Output the (x, y) coordinate of the center of the cell containing the given text.  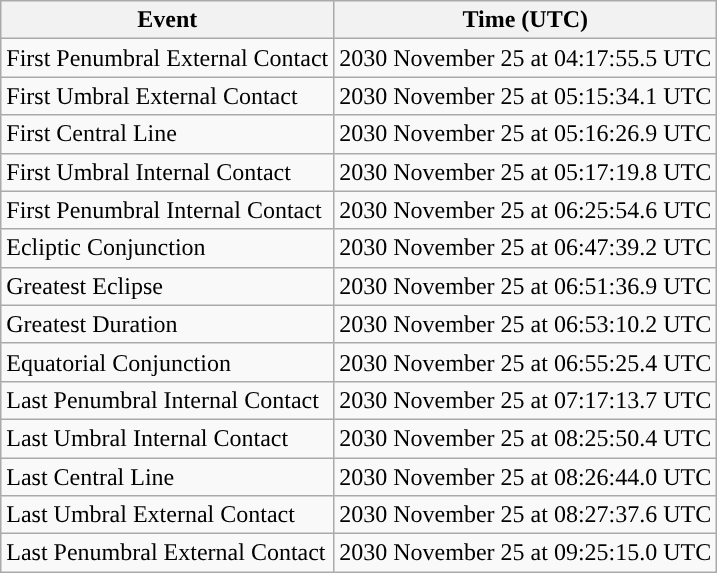
2030 November 25 at 05:17:19.8 UTC (526, 172)
First Umbral External Contact (168, 96)
First Central Line (168, 134)
2030 November 25 at 08:26:44.0 UTC (526, 477)
Last Penumbral External Contact (168, 553)
Last Umbral Internal Contact (168, 438)
2030 November 25 at 04:17:55.5 UTC (526, 58)
2030 November 25 at 05:16:26.9 UTC (526, 134)
2030 November 25 at 08:27:37.6 UTC (526, 515)
Last Umbral External Contact (168, 515)
Equatorial Conjunction (168, 362)
Time (UTC) (526, 20)
2030 November 25 at 06:25:54.6 UTC (526, 210)
2030 November 25 at 09:25:15.0 UTC (526, 553)
Event (168, 20)
Last Central Line (168, 477)
2030 November 25 at 05:15:34.1 UTC (526, 96)
2030 November 25 at 08:25:50.4 UTC (526, 438)
2030 November 25 at 06:55:25.4 UTC (526, 362)
2030 November 25 at 06:51:36.9 UTC (526, 286)
Greatest Duration (168, 324)
Greatest Eclipse (168, 286)
First Penumbral Internal Contact (168, 210)
First Umbral Internal Contact (168, 172)
2030 November 25 at 06:53:10.2 UTC (526, 324)
2030 November 25 at 07:17:13.7 UTC (526, 400)
First Penumbral External Contact (168, 58)
2030 November 25 at 06:47:39.2 UTC (526, 248)
Ecliptic Conjunction (168, 248)
Last Penumbral Internal Contact (168, 400)
